Scan for the cell matching the given text and deliver its [X, Y] coordinate at center. 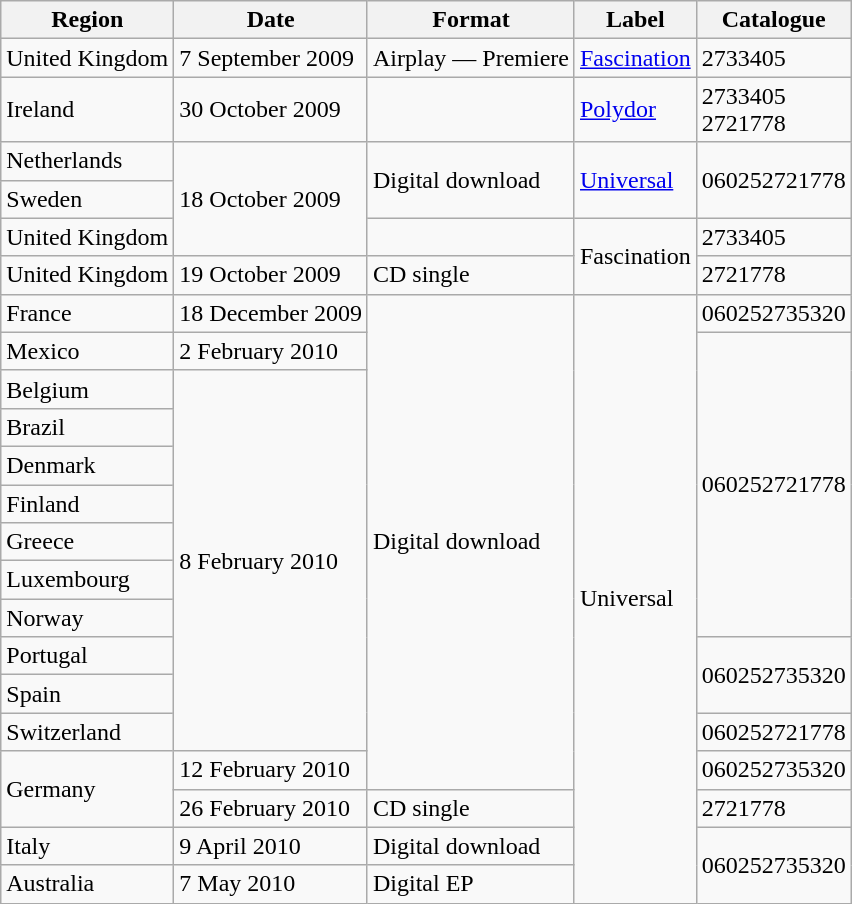
Airplay — Premiere [470, 58]
Italy [88, 846]
Polydor [635, 110]
Digital EP [470, 884]
Netherlands [88, 161]
Mexico [88, 351]
Belgium [88, 389]
Finland [88, 503]
2 February 2010 [271, 351]
Label [635, 20]
Brazil [88, 427]
18 October 2009 [271, 199]
Date [271, 20]
Region [88, 20]
Germany [88, 789]
Luxembourg [88, 580]
30 October 2009 [271, 110]
Catalogue [774, 20]
Norway [88, 618]
19 October 2009 [271, 275]
18 December 2009 [271, 313]
Portugal [88, 656]
Australia [88, 884]
Denmark [88, 465]
Format [470, 20]
Greece [88, 542]
Spain [88, 694]
Sweden [88, 199]
26 February 2010 [271, 808]
Ireland [88, 110]
27334052721778 [774, 110]
8 February 2010 [271, 560]
7 September 2009 [271, 58]
9 April 2010 [271, 846]
France [88, 313]
12 February 2010 [271, 770]
7 May 2010 [271, 884]
Switzerland [88, 732]
